Detect which cell encompasses the target text, then output its [x, y] center coordinate. 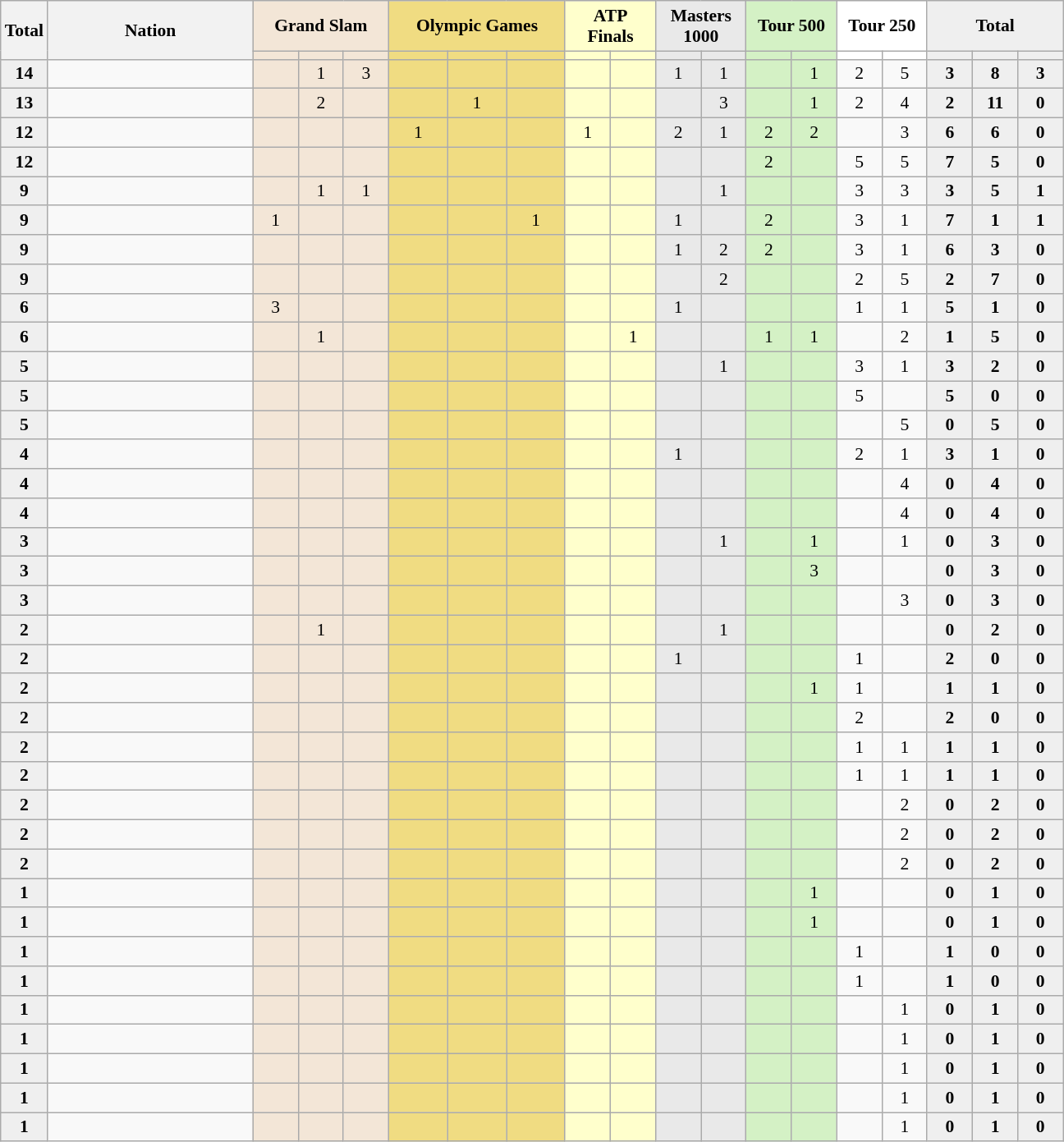
11 [995, 103]
ATP Finals [610, 26]
Tour 250 [882, 26]
Masters 1000 [701, 26]
Nation [150, 30]
13 [25, 103]
Olympic Games [478, 26]
Tour 500 [791, 26]
Grand Slam [320, 26]
8 [995, 74]
14 [25, 74]
